Scan for the cell matching the given text and deliver its [x, y] coordinate at center. 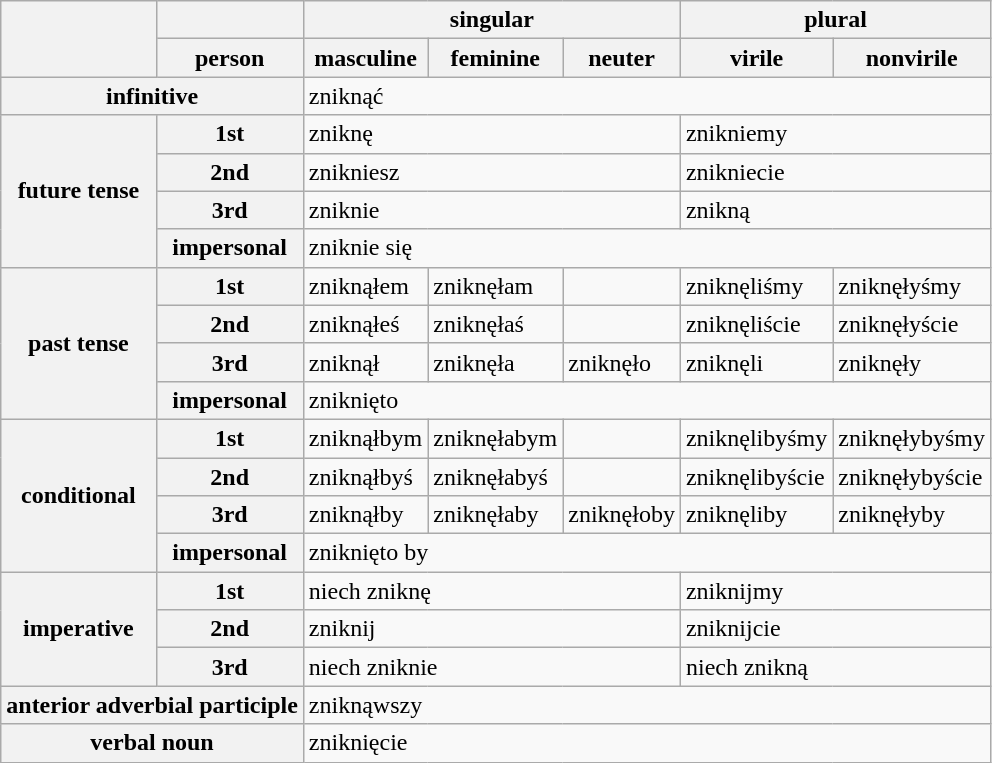
zniknęło [622, 362]
zniknie się [646, 248]
nonvirile [912, 58]
zniknęlibyście [756, 477]
zniknęłyście [912, 324]
neuter [622, 58]
zniknęli [756, 362]
zniknij [492, 629]
anterior adverbial participle [152, 705]
feminine [496, 58]
zniknijmy [835, 591]
conditional [78, 495]
zniknęłybyście [912, 477]
zniknęliby [756, 515]
zniknęły [912, 362]
znikniesz [492, 172]
virile [756, 58]
zniknęłybyśmy [912, 438]
niech zniknę [492, 591]
zniknę [492, 134]
zniknąwszy [646, 705]
imperative [78, 629]
verbal noun [152, 743]
zniknęłabym [496, 438]
zniknięto [646, 400]
zniknęłabyś [496, 477]
zniknęliście [756, 324]
zniknęliśmy [756, 286]
zniknąłem [365, 286]
niech znikną [835, 667]
zniknęłyby [912, 515]
plural [835, 20]
zniknąłbyś [365, 477]
niech zniknie [492, 667]
zniknięcie [646, 743]
zniknęłyśmy [912, 286]
zniknęłoby [622, 515]
zniknęłam [496, 286]
znikną [835, 210]
zniknąłby [365, 515]
future tense [78, 191]
zniknęłaś [496, 324]
zniknijcie [835, 629]
zniknąć [646, 96]
past tense [78, 343]
znikniemy [835, 134]
znikniecie [835, 172]
infinitive [152, 96]
zniknęlibyśmy [756, 438]
zniknąłbym [365, 438]
zniknie [492, 210]
person [230, 58]
masculine [365, 58]
zniknęłaby [496, 515]
singular [492, 20]
zniknęła [496, 362]
zniknięto by [646, 553]
zniknął [365, 362]
zniknąłeś [365, 324]
